Find where the given text appears and provide that cell's center as [X, Y] coordinate. 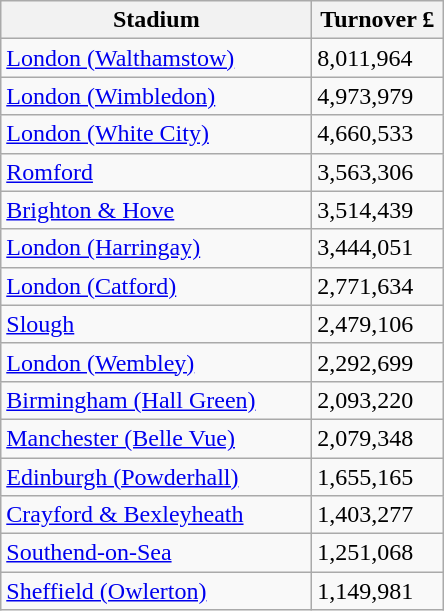
2,079,348 [378, 438]
Manchester (Belle Vue) [156, 438]
London (Wimbledon) [156, 96]
1,251,068 [378, 553]
Sheffield (Owlerton) [156, 591]
3,563,306 [378, 172]
2,093,220 [378, 400]
London (Harringay) [156, 248]
Romford [156, 172]
3,444,051 [378, 248]
London (Catford) [156, 286]
Turnover £ [378, 20]
Edinburgh (Powderhall) [156, 477]
2,292,699 [378, 362]
London (White City) [156, 134]
Crayford & Bexleyheath [156, 515]
London (Wembley) [156, 362]
Stadium [156, 20]
1,655,165 [378, 477]
4,973,979 [378, 96]
4,660,533 [378, 134]
1,403,277 [378, 515]
London (Walthamstow) [156, 58]
2,479,106 [378, 324]
Birmingham (Hall Green) [156, 400]
3,514,439 [378, 210]
2,771,634 [378, 286]
1,149,981 [378, 591]
Southend-on-Sea [156, 553]
8,011,964 [378, 58]
Slough [156, 324]
Brighton & Hove [156, 210]
